Output the [x, y] coordinate of the center of the cell containing the given text.  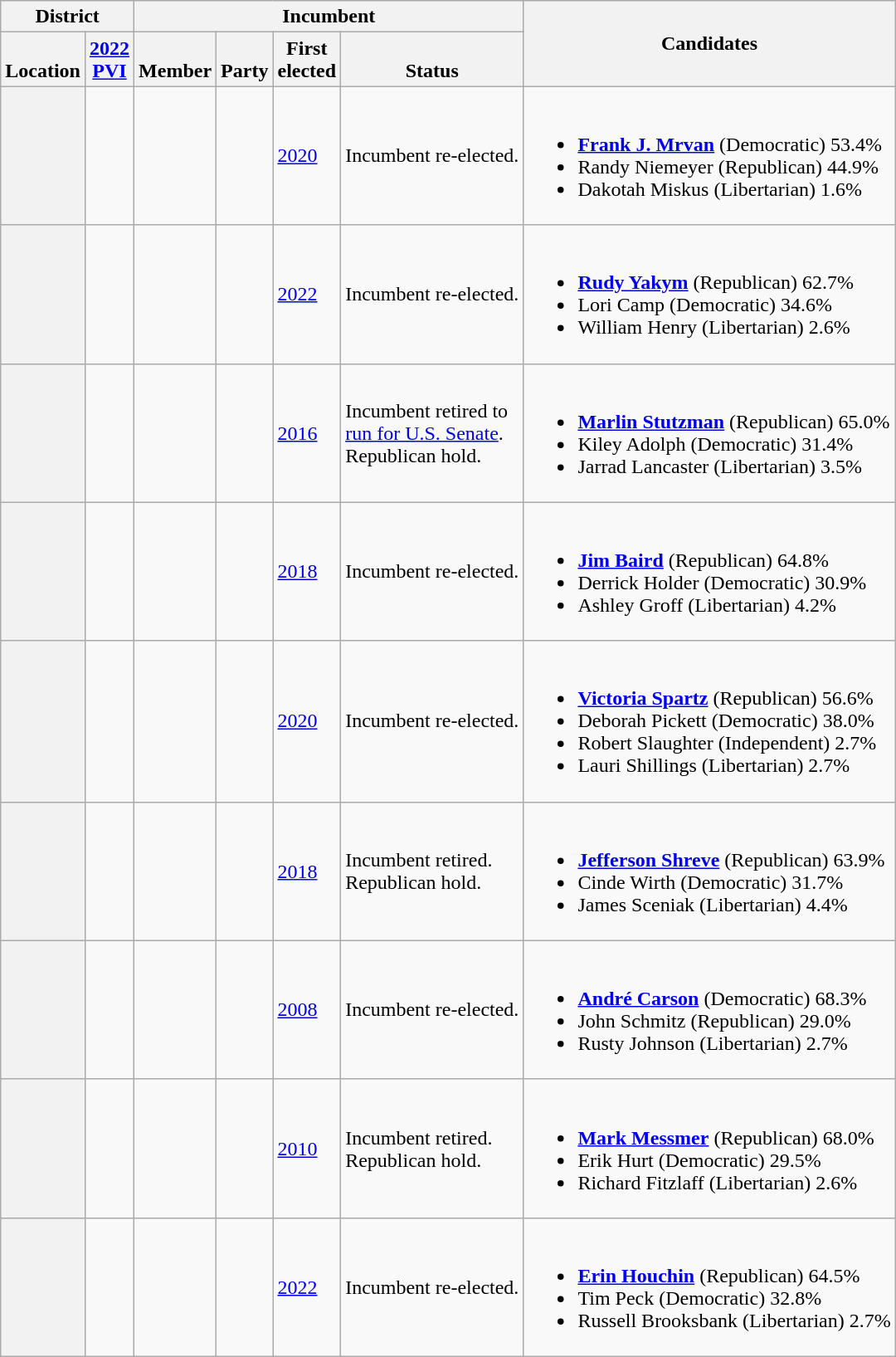
Status [432, 60]
Rudy Yakym (Republican) 62.7%Lori Camp (Democratic) 34.6%William Henry (Libertarian) 2.6% [709, 294]
Incumbent retired torun for U.S. Senate.Republican hold. [432, 433]
Location [43, 60]
Frank J. Mrvan (Democratic) 53.4%Randy Niemeyer (Republican) 44.9%Dakotah Miskus (Libertarian) 1.6% [709, 156]
Incumbent [329, 17]
2008 [307, 1009]
Candidates [709, 43]
2022PVI [110, 60]
2016 [307, 433]
2010 [307, 1149]
Party [245, 60]
André Carson (Democratic) 68.3%John Schmitz (Republican) 29.0%Rusty Johnson (Libertarian) 2.7% [709, 1009]
District [68, 17]
Marlin Stutzman (Republican) 65.0%Kiley Adolph (Democratic) 31.4%Jarrad Lancaster (Libertarian) 3.5% [709, 433]
Erin Houchin (Republican) 64.5%Tim Peck (Democratic) 32.8%Russell Brooksbank (Libertarian) 2.7% [709, 1286]
Member [176, 60]
Mark Messmer (Republican) 68.0%Erik Hurt (Democratic) 29.5%Richard Fitzlaff (Libertarian) 2.6% [709, 1149]
Victoria Spartz (Republican) 56.6%Deborah Pickett (Democratic) 38.0%Robert Slaughter (Independent) 2.7%Lauri Shillings (Libertarian) 2.7% [709, 721]
Jim Baird (Republican) 64.8%Derrick Holder (Democratic) 30.9%Ashley Groff (Libertarian) 4.2% [709, 571]
Firstelected [307, 60]
Jefferson Shreve (Republican) 63.9%Cinde Wirth (Democratic) 31.7%James Sceniak (Libertarian) 4.4% [709, 871]
